Provide the [x, y] coordinate of the cell's center where the given text is located.  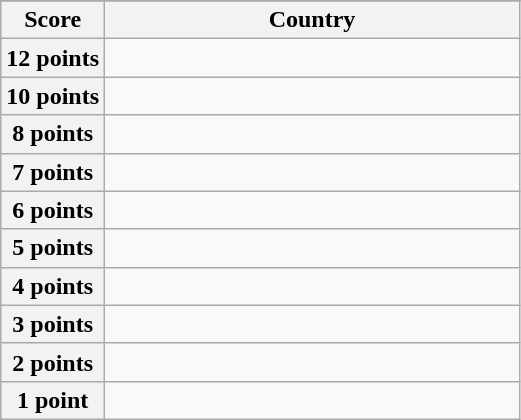
Score [53, 20]
12 points [53, 58]
2 points [53, 362]
4 points [53, 286]
5 points [53, 248]
1 point [53, 400]
10 points [53, 96]
3 points [53, 324]
6 points [53, 210]
Country [312, 20]
8 points [53, 134]
7 points [53, 172]
